Return the (X, Y) coordinate for the center point of the cell that contains the specified text.  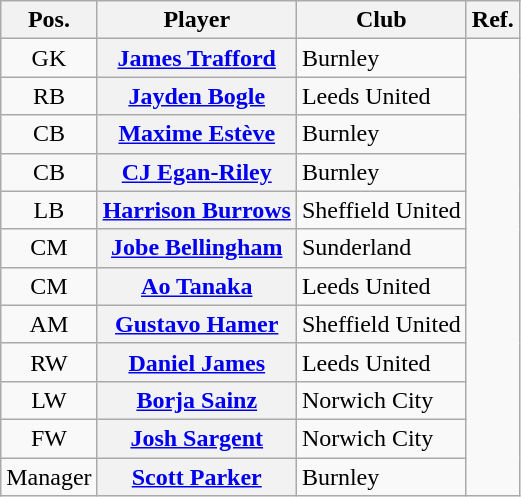
Scott Parker (196, 477)
Josh Sargent (196, 438)
Ao Tanaka (196, 286)
Gustavo Hamer (196, 324)
RW (49, 362)
CJ Egan-Riley (196, 172)
Borja Sainz (196, 400)
Maxime Estève (196, 134)
GK (49, 58)
LW (49, 400)
FW (49, 438)
LB (49, 210)
Manager (49, 477)
RB (49, 96)
Jobe Bellingham (196, 248)
Jayden Bogle (196, 96)
Daniel James (196, 362)
Pos. (49, 20)
Ref. (492, 20)
Player (196, 20)
Harrison Burrows (196, 210)
AM (49, 324)
James Trafford (196, 58)
Sunderland (381, 248)
Club (381, 20)
